Find where the given text appears and provide that cell's center as [x, y] coordinate. 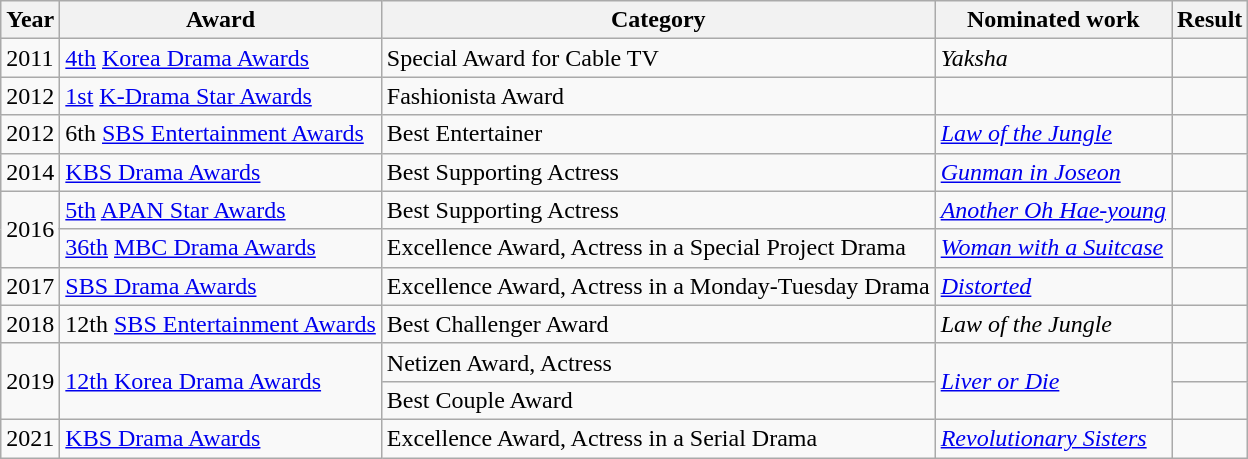
2019 [30, 381]
Excellence Award, Actress in a Monday-Tuesday Drama [658, 286]
Award [221, 20]
Best Challenger Award [658, 324]
Excellence Award, Actress in a Special Project Drama [658, 248]
Netizen Award, Actress [658, 362]
4th Korea Drama Awards [221, 58]
2017 [30, 286]
Result [1210, 20]
Liver or Die [1053, 381]
6th SBS Entertainment Awards [221, 134]
2014 [30, 172]
Revolutionary Sisters [1053, 438]
2016 [30, 229]
Gunman in Joseon [1053, 172]
12th Korea Drama Awards [221, 381]
2018 [30, 324]
12th SBS Entertainment Awards [221, 324]
SBS Drama Awards [221, 286]
Nominated work [1053, 20]
2011 [30, 58]
Another Oh Hae-young [1053, 210]
Best Entertainer [658, 134]
2021 [30, 438]
Fashionista Award [658, 96]
1st K-Drama Star Awards [221, 96]
Year [30, 20]
Excellence Award, Actress in a Serial Drama [658, 438]
36th MBC Drama Awards [221, 248]
Best Couple Award [658, 400]
Category [658, 20]
5th APAN Star Awards [221, 210]
Woman with a Suitcase [1053, 248]
Yaksha [1053, 58]
Distorted [1053, 286]
Special Award for Cable TV [658, 58]
